Detect which cell encompasses the target text, then output its [X, Y] center coordinate. 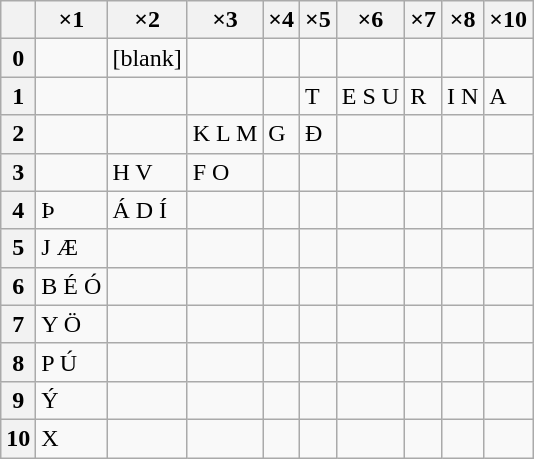
2 [18, 134]
×2 [147, 20]
B É Ó [72, 286]
A [508, 96]
H V [147, 172]
8 [18, 362]
I N [462, 96]
×10 [508, 20]
×8 [462, 20]
F O [225, 172]
T [318, 96]
×7 [424, 20]
3 [18, 172]
K L M [225, 134]
7 [18, 324]
×6 [370, 20]
×3 [225, 20]
X [72, 438]
4 [18, 210]
G [282, 134]
×5 [318, 20]
10 [18, 438]
×1 [72, 20]
Þ [72, 210]
9 [18, 400]
[blank] [147, 58]
6 [18, 286]
J Æ [72, 248]
0 [18, 58]
Y Ö [72, 324]
E S U [370, 96]
×4 [282, 20]
Ý [72, 400]
P Ú [72, 362]
Á D Í [147, 210]
1 [18, 96]
Ð [318, 134]
R [424, 96]
5 [18, 248]
